Detect which cell encompasses the target text, then output its [x, y] center coordinate. 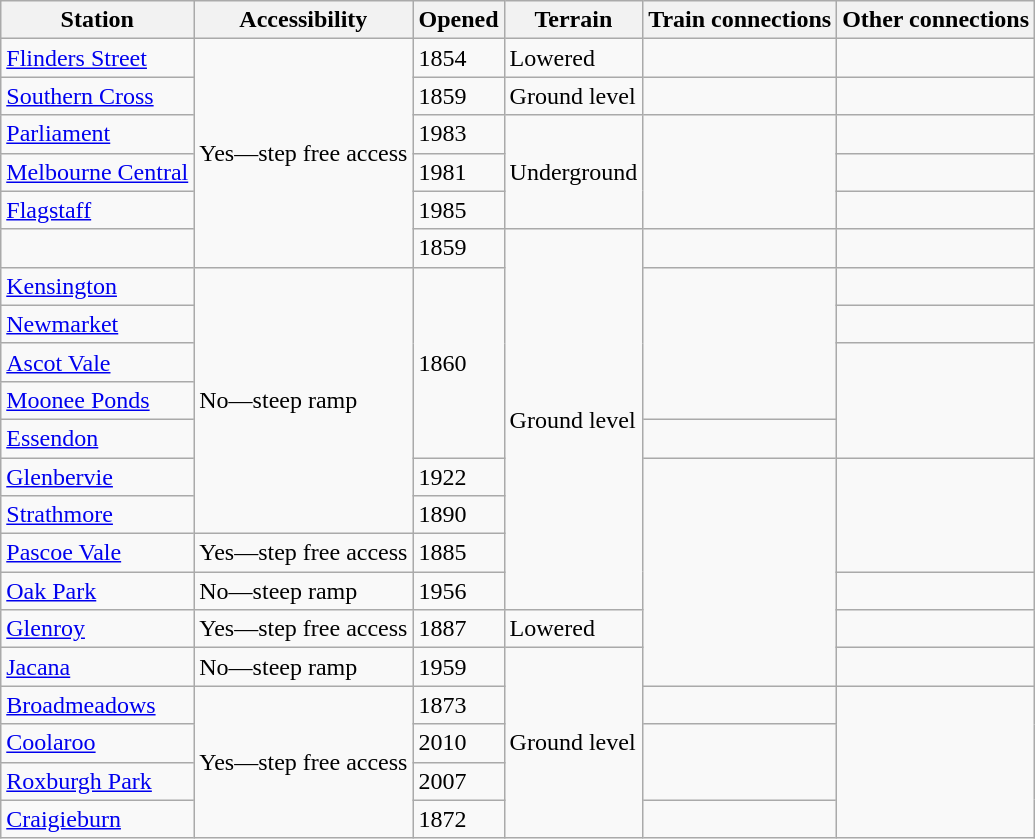
Oak Park [98, 591]
Glenroy [98, 629]
Station [98, 20]
Southern Cross [98, 96]
Underground [574, 172]
Newmarket [98, 324]
1985 [458, 210]
Strathmore [98, 515]
Accessibility [304, 20]
Train connections [740, 20]
Broadmeadows [98, 705]
Melbourne Central [98, 172]
Roxburgh Park [98, 781]
1873 [458, 705]
Pascoe Vale [98, 553]
1887 [458, 629]
1890 [458, 515]
2010 [458, 743]
Ascot Vale [98, 362]
1959 [458, 667]
1922 [458, 477]
Craigieburn [98, 819]
Jacana [98, 667]
1983 [458, 134]
1854 [458, 58]
Flagstaff [98, 210]
Kensington [98, 286]
1981 [458, 172]
1885 [458, 553]
Opened [458, 20]
1872 [458, 819]
Coolaroo [98, 743]
Flinders Street [98, 58]
Essendon [98, 438]
Glenbervie [98, 477]
1860 [458, 362]
1956 [458, 591]
2007 [458, 781]
Terrain [574, 20]
Parliament [98, 134]
Other connections [936, 20]
Moonee Ponds [98, 400]
